Detect which cell encompasses the target text, then output its (x, y) center coordinate. 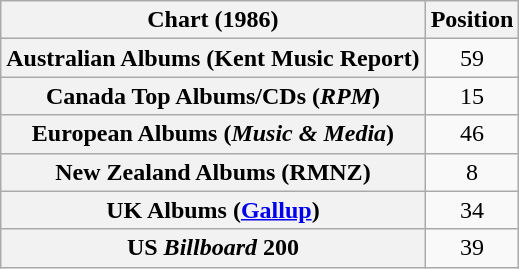
Australian Albums (Kent Music Report) (213, 58)
Position (472, 20)
US Billboard 200 (213, 248)
59 (472, 58)
Canada Top Albums/CDs (RPM) (213, 96)
15 (472, 96)
UK Albums (Gallup) (213, 210)
8 (472, 172)
34 (472, 210)
Chart (1986) (213, 20)
New Zealand Albums (RMNZ) (213, 172)
European Albums (Music & Media) (213, 134)
39 (472, 248)
46 (472, 134)
